Locate the cell with the specified text and output its [X, Y] center coordinate. 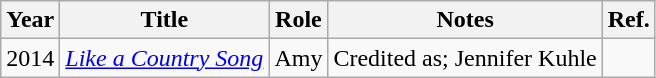
Amy [298, 58]
Like a Country Song [164, 58]
Title [164, 20]
Credited as; Jennifer Kuhle [465, 58]
Ref. [628, 20]
2014 [30, 58]
Year [30, 20]
Notes [465, 20]
Role [298, 20]
